Pinpoint the cell where the given text exists, returning its (x, y) midpoint coordinate. 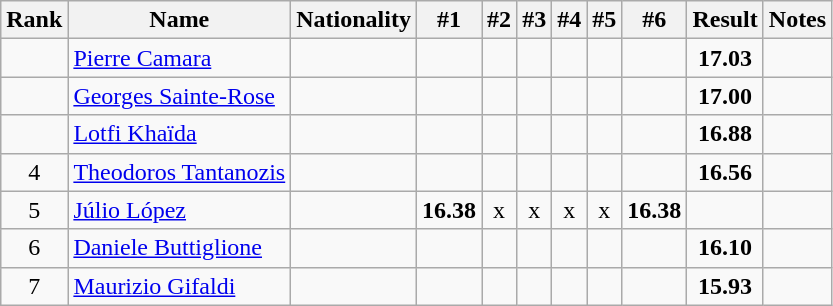
Result (725, 20)
7 (34, 286)
Lotfi Khaïda (180, 134)
#6 (654, 20)
#5 (604, 20)
16.56 (725, 172)
Rank (34, 20)
Nationality (354, 20)
#3 (534, 20)
#4 (570, 20)
Name (180, 20)
16.88 (725, 134)
Júlio López (180, 210)
5 (34, 210)
Daniele Buttiglione (180, 248)
Maurizio Gifaldi (180, 286)
4 (34, 172)
Notes (797, 20)
Georges Sainte-Rose (180, 96)
#1 (448, 20)
Pierre Camara (180, 58)
16.10 (725, 248)
Theodoros Tantanozis (180, 172)
17.03 (725, 58)
15.93 (725, 286)
6 (34, 248)
#2 (500, 20)
17.00 (725, 96)
